For the text-containing cell, return its midpoint in [X, Y] coordinate format. 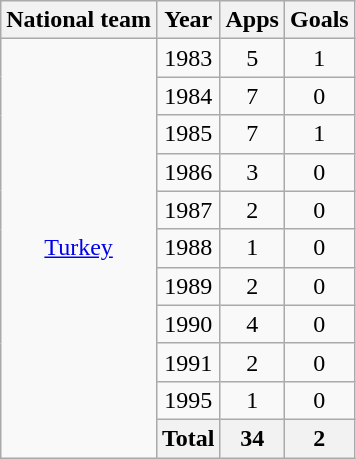
Year [188, 20]
1987 [188, 210]
34 [252, 438]
1985 [188, 134]
1991 [188, 362]
5 [252, 58]
Total [188, 438]
1989 [188, 286]
4 [252, 324]
1988 [188, 248]
1983 [188, 58]
Goals [319, 20]
1984 [188, 96]
Apps [252, 20]
1990 [188, 324]
National team [79, 20]
1995 [188, 400]
3 [252, 172]
Turkey [79, 248]
1986 [188, 172]
